Identify which cell holds the provided text, then report its [X, Y] central coordinate. 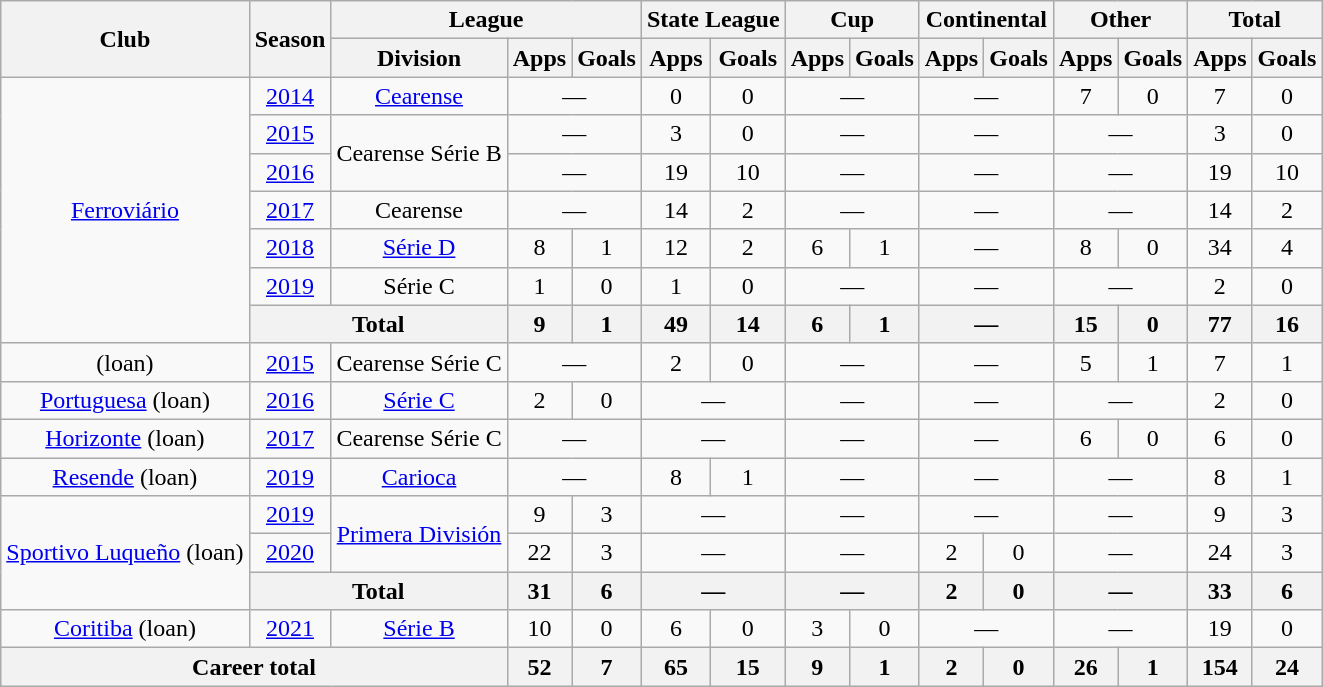
Sportivo Luqueño (loan) [125, 553]
(loan) [125, 362]
33 [1220, 591]
4 [1287, 248]
Club [125, 39]
Portuguesa (loan) [125, 400]
Division [419, 58]
Cup [852, 20]
2020 [290, 553]
49 [676, 324]
154 [1220, 667]
Primera División [419, 534]
77 [1220, 324]
2021 [290, 629]
22 [539, 553]
Ferroviário [125, 210]
65 [676, 667]
Horizonte (loan) [125, 438]
2018 [290, 248]
Other [1120, 20]
Continental [986, 20]
League [486, 20]
Season [290, 39]
31 [539, 591]
Resende (loan) [125, 477]
Série B [419, 629]
Coritiba (loan) [125, 629]
Carioca [419, 477]
State League [713, 20]
5 [1085, 362]
Série D [419, 248]
52 [539, 667]
12 [676, 248]
2014 [290, 96]
16 [1287, 324]
Career total [254, 667]
34 [1220, 248]
26 [1085, 667]
Cearense Série B [419, 153]
